Locate the cell with the specified text and output its [X, Y] center coordinate. 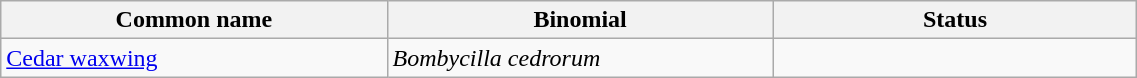
Common name [194, 20]
Bombycilla cedrorum [580, 58]
Cedar waxwing [194, 58]
Status [955, 20]
Binomial [580, 20]
